Pinpoint the cell where the given text exists, returning its (X, Y) midpoint coordinate. 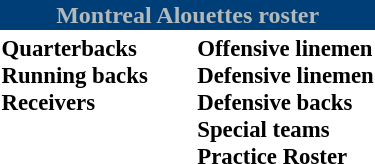
Montreal Alouettes roster (188, 15)
